Pinpoint the cell where the given text exists, returning its (x, y) midpoint coordinate. 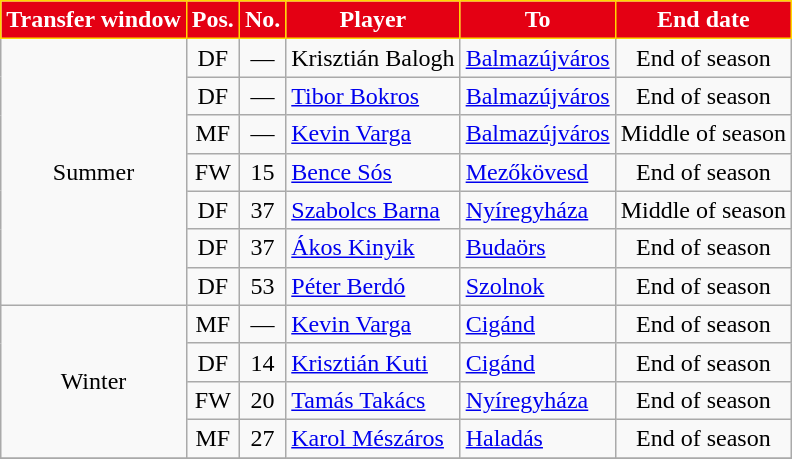
Pos. (212, 20)
Haladás (538, 438)
Szabolcs Barna (373, 210)
Ákos Kinyik (373, 248)
Tamás Takács (373, 400)
20 (262, 400)
Péter Berdó (373, 286)
No. (262, 20)
Krisztián Balogh (373, 58)
27 (262, 438)
Summer (94, 172)
Transfer window (94, 20)
Bence Sós (373, 172)
Tibor Bokros (373, 96)
To (538, 20)
Karol Mészáros (373, 438)
Player (373, 20)
Krisztián Kuti (373, 362)
Mezőkövesd (538, 172)
15 (262, 172)
Szolnok (538, 286)
End date (703, 20)
Budaörs (538, 248)
53 (262, 286)
Winter (94, 381)
14 (262, 362)
